From the cell containing the given text, extract its center point as [x, y] coordinate. 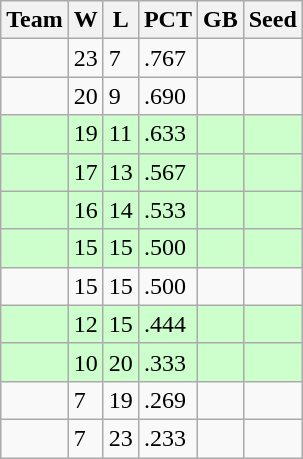
.567 [168, 172]
L [120, 20]
.690 [168, 96]
.767 [168, 58]
.633 [168, 134]
13 [120, 172]
14 [120, 210]
.269 [168, 400]
17 [86, 172]
Team [35, 20]
12 [86, 324]
9 [120, 96]
.333 [168, 362]
Seed [272, 20]
W [86, 20]
10 [86, 362]
.533 [168, 210]
16 [86, 210]
PCT [168, 20]
GB [220, 20]
11 [120, 134]
.233 [168, 438]
.444 [168, 324]
